Locate the cell with the specified text and output its [x, y] center coordinate. 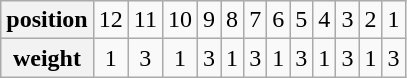
9 [208, 20]
7 [256, 20]
10 [180, 20]
2 [370, 20]
11 [145, 20]
position [47, 20]
6 [278, 20]
12 [110, 20]
5 [302, 20]
4 [324, 20]
weight [47, 58]
8 [232, 20]
